Scan for the cell matching the given text and deliver its (X, Y) coordinate at center. 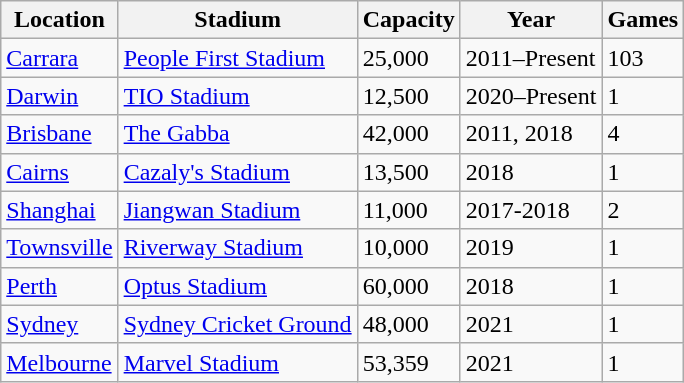
Riverway Stadium (238, 248)
4 (643, 134)
Carrara (60, 58)
Darwin (60, 96)
2 (643, 210)
Brisbane (60, 134)
Stadium (238, 20)
Melbourne (60, 362)
48,000 (408, 324)
Capacity (408, 20)
2011, 2018 (531, 134)
Cazaly's Stadium (238, 172)
Perth (60, 286)
People First Stadium (238, 58)
25,000 (408, 58)
Jiangwan Stadium (238, 210)
103 (643, 58)
53,359 (408, 362)
42,000 (408, 134)
2019 (531, 248)
TIO Stadium (238, 96)
Sydney (60, 324)
2017-2018 (531, 210)
Townsville (60, 248)
2020–Present (531, 96)
Optus Stadium (238, 286)
Games (643, 20)
13,500 (408, 172)
60,000 (408, 286)
10,000 (408, 248)
12,500 (408, 96)
Marvel Stadium (238, 362)
Cairns (60, 172)
Location (60, 20)
Sydney Cricket Ground (238, 324)
The Gabba (238, 134)
Shanghai (60, 210)
11,000 (408, 210)
2011–Present (531, 58)
Year (531, 20)
